Capture the cell that displays the provided text and extract its [X, Y] central coordinate. 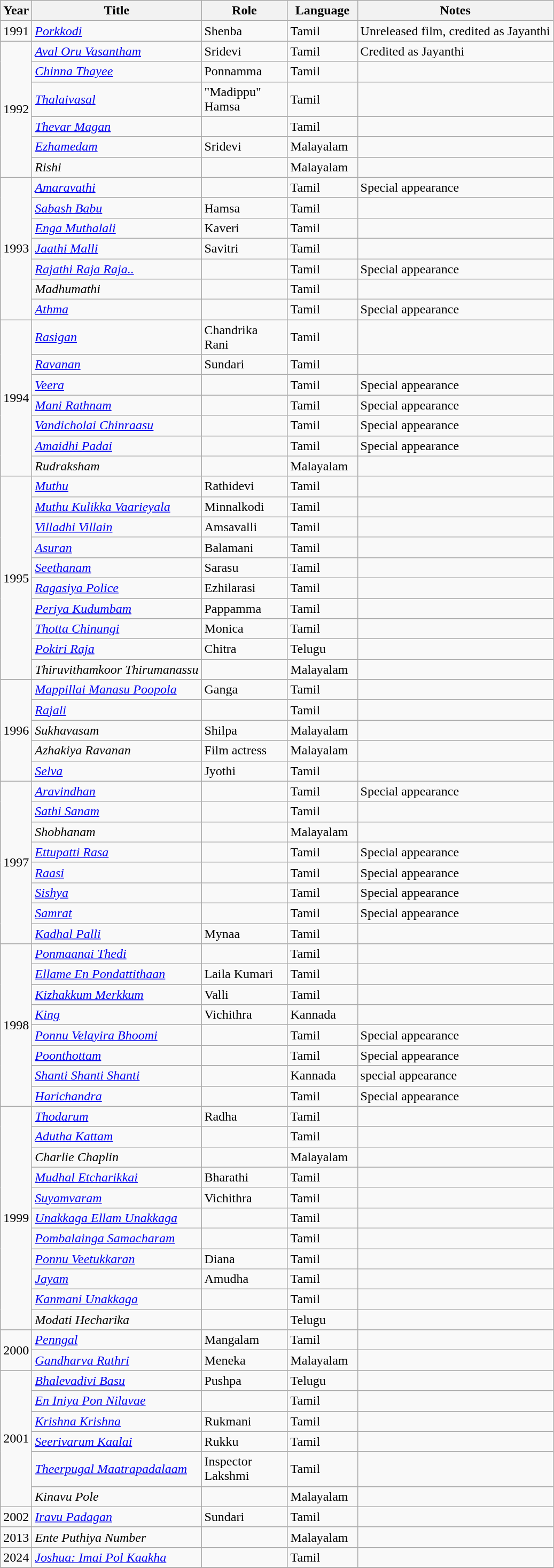
Periya Kudumbam [116, 608]
Villadhi Villain [116, 527]
Amsavalli [245, 527]
Mangalam [245, 1340]
Shanti Shanti Shanti [116, 1076]
Ponnu Veetukkaran [116, 1258]
Ponnu Velayira Bhoomi [116, 1035]
Shenba [245, 31]
Rathidevi [245, 486]
Jaathi Malli [116, 248]
Mynaa [245, 934]
Sabash Babu [116, 208]
Selva [116, 771]
Porkkodi [116, 31]
1993 [16, 248]
Harichandra [116, 1096]
Kanmani Unakkaga [116, 1299]
Penngal [116, 1340]
Aravindhan [116, 791]
Seerivarum Kaalai [116, 1441]
En Iniya Pon Nilavae [116, 1401]
Chinna Thayee [116, 72]
Kadhal Palli [116, 934]
Chitra [245, 649]
Ragasiya Police [116, 588]
Raasi [116, 872]
Iravu Padagan [116, 1517]
Ellame En Pondattithaan [116, 974]
Pushpa [245, 1381]
Title [116, 11]
Rukku [245, 1441]
Amudha [245, 1279]
Ravanan [116, 365]
Ganga [245, 690]
Thevar Magan [116, 127]
Ponmaanai Thedi [116, 954]
Ponnamma [245, 72]
Pappamma [245, 608]
Hamsa [245, 208]
1997 [16, 862]
Ettupatti Rasa [116, 852]
Inspector Lakshmi [245, 1469]
Athma [116, 310]
Rajali [116, 710]
Sarasu [245, 568]
1999 [16, 1218]
Theerpugal Maatrapadalaam [116, 1469]
Poonthottam [116, 1055]
Sishya [116, 893]
Kinavu Pole [116, 1496]
Kizhakkum Merkkum [116, 995]
Shilpa [245, 730]
Film actress [245, 751]
Joshua: Imai Pol Kaakha [116, 1557]
Azhakiya Ravanan [116, 751]
special appearance [455, 1076]
Rishi [116, 167]
Adutha Kattam [116, 1137]
Mudhal Etcharikkai [116, 1177]
Bharathi [245, 1177]
Year [16, 11]
2024 [16, 1557]
2013 [16, 1537]
Krishna Krishna [116, 1421]
Muthu [116, 486]
Enga Muthalali [116, 228]
Diana [245, 1258]
Valli [245, 995]
Chandrika Rani [245, 337]
1992 [16, 109]
Rasigan [116, 337]
Ezhilarasi [245, 588]
"Madippu" Hamsa [245, 99]
Credited as Jayanthi [455, 51]
2000 [16, 1350]
Vandicholai Chinraasu [116, 426]
Thiruvithamkoor Thirumanassu [116, 669]
Suyamvaram [116, 1197]
Modati Hecharika [116, 1320]
Thodarum [116, 1116]
Aval Oru Vasantham [116, 51]
Mappillai Manasu Poopola [116, 690]
Pombalainga Samacharam [116, 1238]
Amaravathi [116, 187]
1994 [16, 398]
Role [245, 11]
Seethanam [116, 568]
Ente Puthiya Number [116, 1537]
Madhumathi [116, 289]
Monica [245, 629]
2001 [16, 1438]
Amaidhi Padai [116, 446]
Jayam [116, 1279]
Pokiri Raja [116, 649]
Jyothi [245, 771]
Savitri [245, 248]
Laila Kumari [245, 974]
Gandharva Rathri [116, 1360]
Samrat [116, 913]
1998 [16, 1025]
Language [323, 11]
Muthu Kulikka Vaarieyala [116, 507]
Thotta Chinungi [116, 629]
Rudraksham [116, 466]
Asuran [116, 547]
Bhalevadivi Basu [116, 1381]
Sukhavasam [116, 730]
Rajathi Raja Raja.. [116, 269]
Rukmani [245, 1421]
Balamani [245, 547]
Sathi Sanam [116, 811]
Meneka [245, 1360]
King [116, 1015]
Notes [455, 11]
1996 [16, 730]
1991 [16, 31]
Shobhanam [116, 832]
Unakkaga Ellam Unakkaga [116, 1218]
1995 [16, 578]
Unreleased film, credited as Jayanthi [455, 31]
Veera [116, 385]
Charlie Chaplin [116, 1157]
Thalaivasal [116, 99]
Minnalkodi [245, 507]
Ezhamedam [116, 147]
Radha [245, 1116]
2002 [16, 1517]
Mani Rathnam [116, 405]
Kaveri [245, 228]
